Capture the cell that displays the provided text and extract its [x, y] central coordinate. 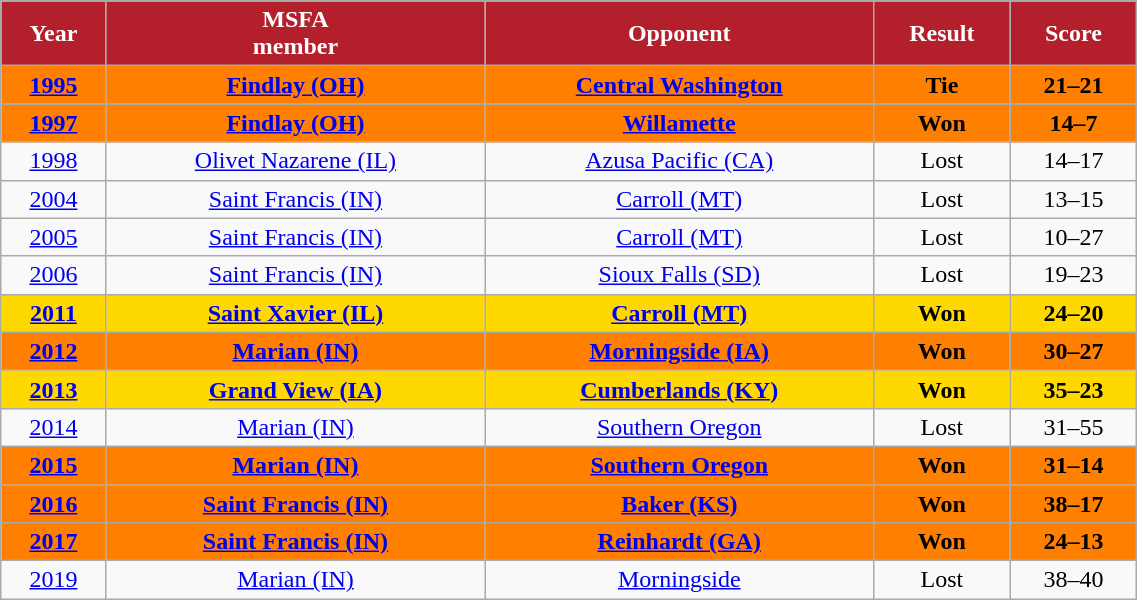
10–27 [1074, 237]
21–21 [1074, 85]
13–15 [1074, 199]
Opponent [680, 34]
1997 [54, 123]
38–17 [1074, 503]
Grand View (IA) [296, 389]
Year [54, 34]
Willamette [680, 123]
Result [942, 34]
Morningside (IA) [680, 351]
2004 [54, 199]
Cumberlands (KY) [680, 389]
2005 [54, 237]
Baker (KS) [680, 503]
MSFAmember [296, 34]
2017 [54, 542]
30–27 [1074, 351]
2012 [54, 351]
24–13 [1074, 542]
24–20 [1074, 313]
2016 [54, 503]
Sioux Falls (SD) [680, 275]
1995 [54, 85]
31–55 [1074, 427]
2011 [54, 313]
Central Washington [680, 85]
2015 [54, 465]
Olivet Nazarene (IL) [296, 161]
2006 [54, 275]
1998 [54, 161]
2013 [54, 389]
Azusa Pacific (CA) [680, 161]
14–7 [1074, 123]
Reinhardt (GA) [680, 542]
31–14 [1074, 465]
Score [1074, 34]
Morningside [680, 580]
14–17 [1074, 161]
2019 [54, 580]
38–40 [1074, 580]
35–23 [1074, 389]
Saint Xavier (IL) [296, 313]
2014 [54, 427]
Tie [942, 85]
19–23 [1074, 275]
